Return the (x, y) coordinate for the center point of the cell that contains the specified text.  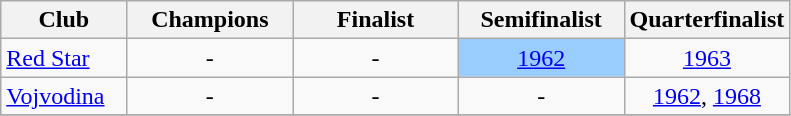
1963 (707, 58)
Finalist (376, 20)
Vojvodina (64, 96)
Champions (210, 20)
Red Star (64, 58)
1962 (541, 58)
Quarterfinalist (707, 20)
Club (64, 20)
Semifinalist (541, 20)
1962, 1968 (707, 96)
